Locate the cell with the specified text and output its (X, Y) center coordinate. 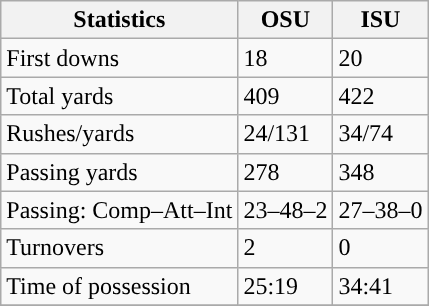
27–38–0 (380, 210)
ISU (380, 20)
25:19 (286, 286)
Time of possession (120, 286)
23–48–2 (286, 210)
0 (380, 248)
34/74 (380, 134)
20 (380, 58)
Statistics (120, 20)
24/131 (286, 134)
Turnovers (120, 248)
409 (286, 96)
2 (286, 248)
OSU (286, 20)
422 (380, 96)
34:41 (380, 286)
Passing: Comp–Att–Int (120, 210)
First downs (120, 58)
Passing yards (120, 172)
Rushes/yards (120, 134)
18 (286, 58)
348 (380, 172)
Total yards (120, 96)
278 (286, 172)
